Output the [x, y] coordinate of the center of the cell containing the given text.  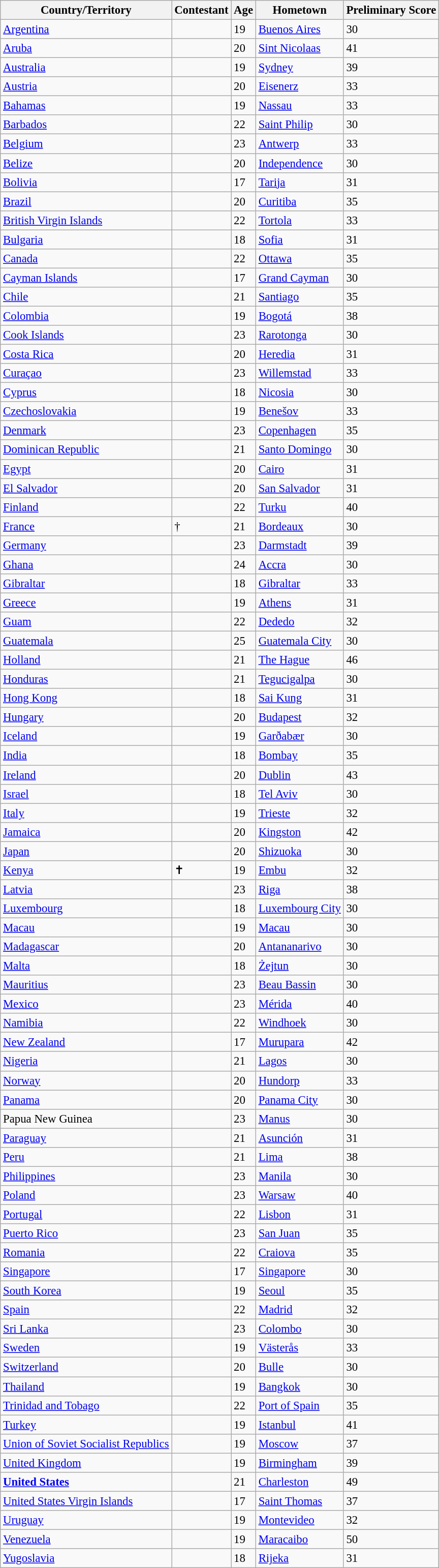
Honduras [86, 679]
San Juan [300, 1233]
Sweden [86, 1348]
Craiova [300, 1253]
Poland [86, 1195]
The Hague [300, 660]
Germany [86, 546]
Panama [86, 1100]
Antwerp [300, 144]
Lisbon [300, 1214]
British Virgin Islands [86, 220]
Ireland [86, 775]
Charleston [300, 1482]
Turkey [86, 1425]
Jamaica [86, 832]
Iceland [86, 737]
Asunción [300, 1138]
Sofia [300, 239]
Puerto Rico [86, 1233]
Curaçao [86, 373]
Windhoek [300, 1023]
Contestant [201, 10]
United States Virgin Islands [86, 1501]
Aruba [86, 48]
Venezuela [86, 1539]
24 [244, 564]
Copenhagen [300, 431]
Cyprus [86, 393]
Tarija [300, 182]
Namibia [86, 1023]
Argentina [86, 29]
43 [391, 775]
Bangkok [300, 1386]
Hong Kong [86, 698]
South Korea [86, 1291]
Żejtun [300, 966]
Beau Bassin [300, 985]
Papua New Guinea [86, 1119]
Switzerland [86, 1367]
Tegucigalpa [300, 679]
Västerås [300, 1348]
Hundorp [300, 1080]
Ghana [86, 564]
Port of Spain [300, 1405]
Antananarivo [300, 947]
Accra [300, 564]
New Zealand [86, 1042]
Buenos Aires [300, 29]
Hometown [300, 10]
Bulle [300, 1367]
Sri Lanka [86, 1329]
Bombay [300, 756]
Mexico [86, 1004]
Latvia [86, 889]
Heredia [300, 354]
Cayman Islands [86, 278]
Eisenerz [300, 86]
Chile [86, 297]
Cook Islands [86, 335]
Guam [86, 622]
Colombo [300, 1329]
Grand Cayman [300, 278]
Sint Nicolaas [300, 48]
Costa Rica [86, 354]
Maracaibo [300, 1539]
Malta [86, 966]
Peru [86, 1157]
Holland [86, 660]
Sydney [300, 68]
Saint Philip [300, 125]
Lima [300, 1157]
Kingston [300, 832]
Manus [300, 1119]
Luxembourg [86, 909]
Guatemala [86, 641]
Seoul [300, 1291]
Shizuoka [300, 851]
Mauritius [86, 985]
Tel Aviv [300, 794]
Bordeaux [300, 526]
Yugoslavia [86, 1558]
Luxembourg City [300, 909]
El Salvador [86, 488]
Nicosia [300, 393]
Italy [86, 813]
† [201, 526]
France [86, 526]
✝︎ [201, 870]
Santiago [300, 297]
Manila [300, 1176]
Murupara [300, 1042]
Belgium [86, 144]
Greece [86, 602]
Saint Thomas [300, 1501]
Riga [300, 889]
Japan [86, 851]
Czechoslovakia [86, 411]
Madagascar [86, 947]
Belize [86, 163]
Trinidad and Tobago [86, 1405]
Paraguay [86, 1138]
50 [391, 1539]
Hungary [86, 717]
United States [86, 1482]
Australia [86, 68]
Warsaw [300, 1195]
Panama City [300, 1100]
Bulgaria [86, 239]
Moscow [300, 1443]
Dededo [300, 622]
Israel [86, 794]
Thailand [86, 1386]
Lagos [300, 1062]
Budapest [300, 717]
Istanbul [300, 1425]
Mérida [300, 1004]
Athens [300, 602]
Colombia [86, 316]
Sai Kung [300, 698]
Embu [300, 870]
Denmark [86, 431]
Romania [86, 1253]
Guatemala City [300, 641]
Tortola [300, 220]
Curitiba [300, 201]
Nigeria [86, 1062]
India [86, 756]
Santo Domingo [300, 450]
Finland [86, 507]
Canada [86, 259]
Brazil [86, 201]
Age [244, 10]
46 [391, 660]
Country/Territory [86, 10]
Bogotá [300, 316]
Dominican Republic [86, 450]
Union of Soviet Socialist Republics [86, 1443]
Willemstad [300, 373]
Darmstadt [300, 546]
Philippines [86, 1176]
Birmingham [300, 1463]
Bahamas [86, 106]
Kenya [86, 870]
49 [391, 1482]
San Salvador [300, 488]
Rarotonga [300, 335]
Turku [300, 507]
Bolivia [86, 182]
Rijeka [300, 1558]
United Kingdom [86, 1463]
Spain [86, 1310]
Benešov [300, 411]
Independence [300, 163]
Garðabær [300, 737]
Nassau [300, 106]
Trieste [300, 813]
Madrid [300, 1310]
Uruguay [86, 1520]
Austria [86, 86]
Preliminary Score [391, 10]
Dublin [300, 775]
Ottawa [300, 259]
Egypt [86, 469]
Barbados [86, 125]
Norway [86, 1080]
Montevideo [300, 1520]
Cairo [300, 469]
25 [244, 641]
Portugal [86, 1214]
